Locate the cell with the specified text and output its (X, Y) center coordinate. 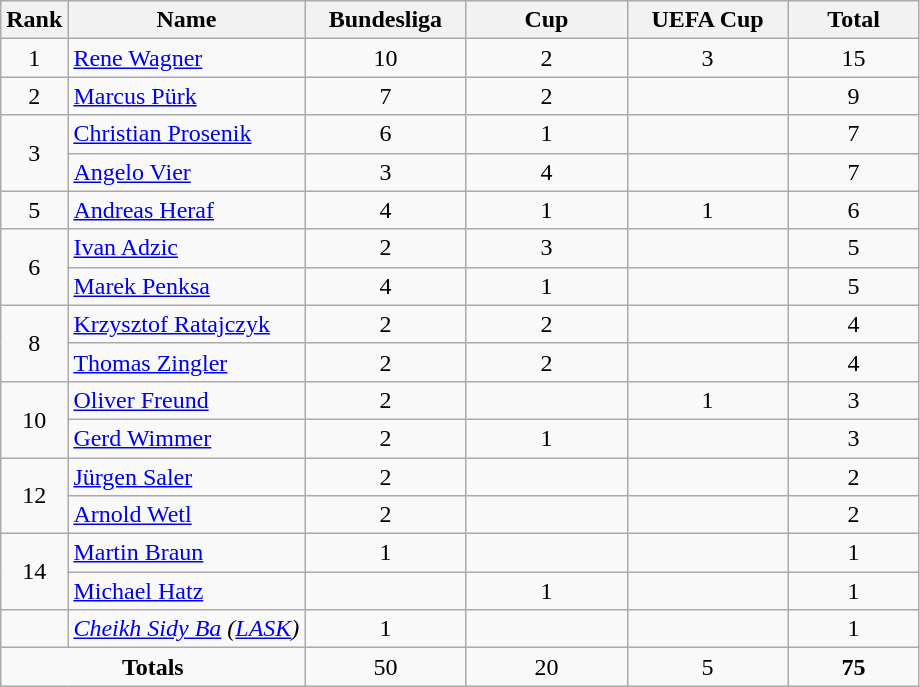
UEFA Cup (708, 20)
12 (34, 496)
Bundesliga (386, 20)
Cheikh Sidy Ba (LASK) (186, 629)
Oliver Freund (186, 400)
20 (546, 667)
9 (854, 96)
Arnold Wetl (186, 515)
Totals (153, 667)
Marek Penksa (186, 286)
Andreas Heraf (186, 210)
75 (854, 667)
50 (386, 667)
Thomas Zingler (186, 362)
Martin Braun (186, 553)
Krzysztof Ratajczyk (186, 324)
Michael Hatz (186, 591)
Ivan Adzic (186, 248)
15 (854, 58)
Angelo Vier (186, 172)
Cup (546, 20)
Name (186, 20)
Total (854, 20)
Marcus Pürk (186, 96)
14 (34, 572)
Jürgen Saler (186, 477)
Rank (34, 20)
8 (34, 343)
Gerd Wimmer (186, 438)
Christian Prosenik (186, 134)
Rene Wagner (186, 58)
